Search for the cell housing the specified text and yield its (x, y) center coordinate. 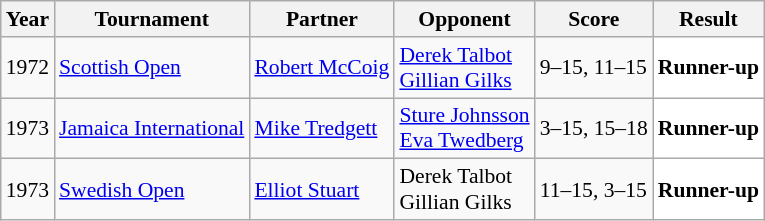
Year (28, 19)
Elliot Stuart (322, 190)
Jamaica International (152, 128)
Mike Tredgett (322, 128)
Swedish Open (152, 190)
3–15, 15–18 (594, 128)
Result (708, 19)
11–15, 3–15 (594, 190)
1972 (28, 68)
Tournament (152, 19)
Robert McCoig (322, 68)
Partner (322, 19)
Score (594, 19)
Sture Johnsson Eva Twedberg (464, 128)
Opponent (464, 19)
Scottish Open (152, 68)
9–15, 11–15 (594, 68)
